Extract the [X, Y] coordinate from the center of the cell holding the provided text.  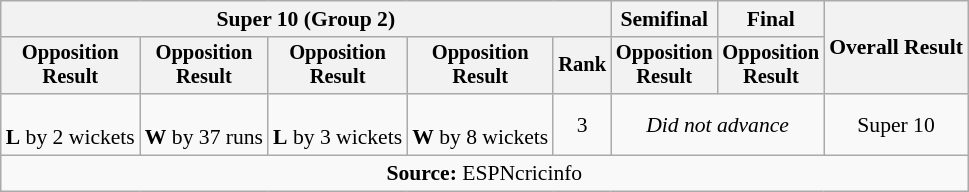
3 [582, 124]
L by 3 wickets [338, 124]
Overall Result [896, 48]
Rank [582, 66]
Did not advance [718, 124]
Final [772, 19]
L by 2 wickets [70, 124]
Super 10 (Group 2) [306, 19]
Semifinal [664, 19]
Super 10 [896, 124]
W by 37 runs [204, 124]
Source: ESPNcricinfo [484, 174]
W by 8 wickets [480, 124]
